Pinpoint the cell where the given text exists, returning its [X, Y] midpoint coordinate. 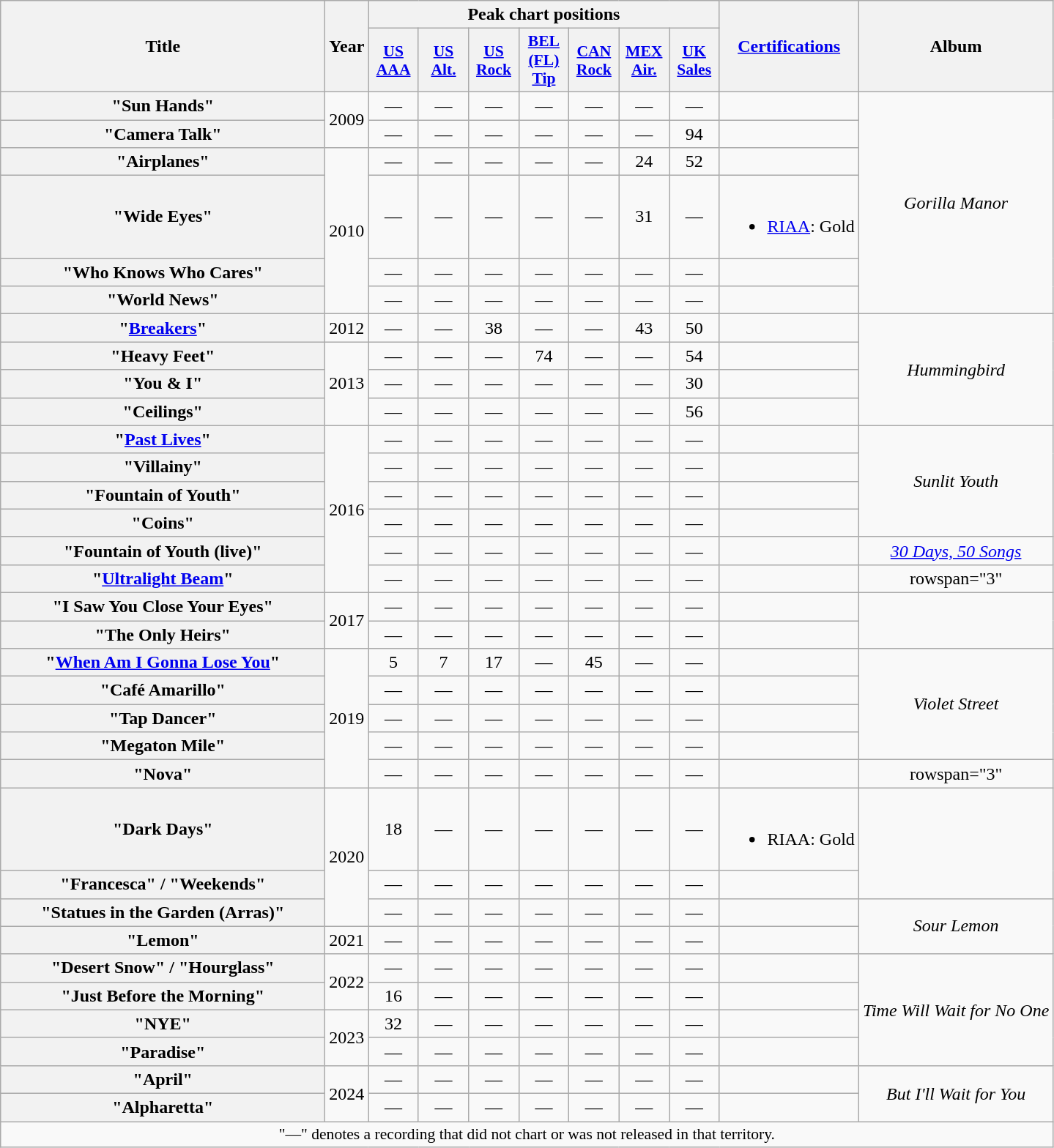
"Alpharetta" [163, 1107]
"I Saw You Close Your Eyes" [163, 606]
"Who Knows Who Cares" [163, 272]
"Airplanes" [163, 162]
"Breakers" [163, 328]
2009 [347, 119]
54 [694, 356]
"When Am I Gonna Lose You" [163, 663]
"The Only Heirs" [163, 635]
52 [694, 162]
"Heavy Feet" [163, 356]
"Megaton Mile" [163, 746]
"Past Lives" [163, 439]
"Wide Eyes" [163, 217]
"Tap Dancer" [163, 718]
Gorilla Manor [956, 202]
2024 [347, 1093]
"Desert Snow" / "Hourglass" [163, 968]
2013 [347, 384]
"Camera Talk" [163, 134]
"Coins" [163, 523]
"NYE" [163, 1024]
2017 [347, 620]
2020 [347, 857]
18 [393, 829]
"Sun Hands" [163, 105]
2019 [347, 718]
16 [393, 996]
Hummingbird [956, 370]
"Dark Days" [163, 829]
"Statues in the Garden (Arras)" [163, 912]
Album [956, 47]
2023 [347, 1037]
CANRock [594, 60]
"Ultralight Beam" [163, 578]
"Just Before the Morning" [163, 996]
7 [443, 663]
"Lemon" [163, 940]
"Nova" [163, 774]
USAlt. [443, 60]
30 [694, 384]
24 [644, 162]
"Fountain of Youth (live)" [163, 551]
"Ceilings" [163, 411]
5 [393, 663]
43 [644, 328]
74 [543, 356]
94 [694, 134]
2012 [347, 328]
"Fountain of Youth" [163, 495]
2016 [347, 509]
"—" denotes a recording that did not chart or was not released in that territory. [527, 1135]
Year [347, 47]
45 [594, 663]
Title [163, 47]
"You & I" [163, 384]
"Francesca" / "Weekends" [163, 884]
32 [393, 1024]
56 [694, 411]
Sunlit Youth [956, 481]
"Paradise" [163, 1051]
Time Will Wait for No One [956, 1010]
USAAA [393, 60]
2022 [347, 982]
"Café Amarillo" [163, 690]
38 [494, 328]
Sour Lemon [956, 926]
17 [494, 663]
"Villainy" [163, 467]
50 [694, 328]
31 [644, 217]
But I'll Wait for You [956, 1093]
30 Days, 50 Songs [956, 551]
2021 [347, 940]
Certifications [789, 47]
Peak chart positions [543, 15]
USRock [494, 60]
2010 [347, 231]
UKSales [694, 60]
"World News" [163, 300]
"April" [163, 1079]
Violet Street [956, 704]
MEXAir. [644, 60]
BEL(FL)Tip [543, 60]
